From the cell containing the given text, extract its center point as (x, y) coordinate. 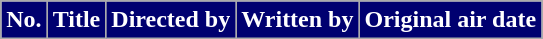
Directed by (171, 20)
Written by (298, 20)
No. (24, 20)
Title (76, 20)
Original air date (450, 20)
